Identify which cell holds the provided text, then report its [X, Y] central coordinate. 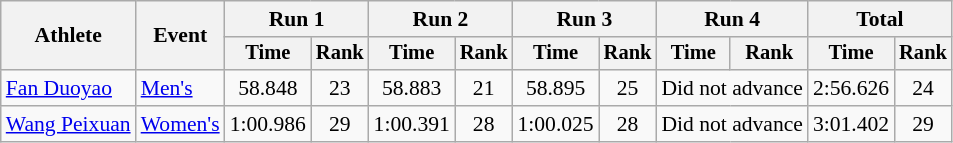
23 [340, 88]
58.848 [268, 88]
Run 1 [297, 19]
Fan Duoyao [68, 88]
21 [484, 88]
3:01.402 [851, 124]
25 [628, 88]
2:56.626 [851, 88]
Wang Peixuan [68, 124]
58.895 [555, 88]
Event [180, 36]
1:00.986 [268, 124]
Total [880, 19]
Athlete [68, 36]
Run 3 [584, 19]
Run 2 [441, 19]
Men's [180, 88]
1:00.025 [555, 124]
Women's [180, 124]
24 [923, 88]
58.883 [412, 88]
1:00.391 [412, 124]
Run 4 [732, 19]
